Determine the [x, y] coordinate at the center of the cell enclosing the given text.  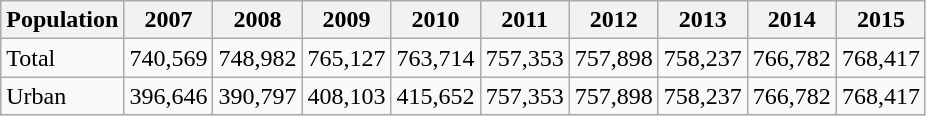
740,569 [168, 58]
2010 [436, 20]
Urban [62, 96]
748,982 [258, 58]
Total [62, 58]
415,652 [436, 96]
2011 [524, 20]
765,127 [346, 58]
2008 [258, 20]
2015 [880, 20]
408,103 [346, 96]
763,714 [436, 58]
2013 [702, 20]
2007 [168, 20]
2014 [792, 20]
2012 [614, 20]
390,797 [258, 96]
2009 [346, 20]
Population [62, 20]
396,646 [168, 96]
